Search for the cell housing the specified text and yield its (x, y) center coordinate. 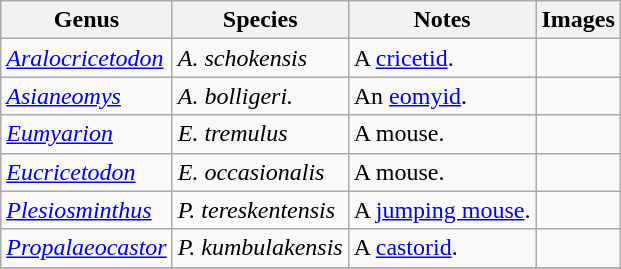
Images (578, 20)
Genus (86, 20)
Eumyarion (86, 134)
A cricetid. (442, 58)
P. tereskentensis (260, 210)
A castorid. (442, 248)
Aralocricetodon (86, 58)
A. schokensis (260, 58)
Asianeomys (86, 96)
Plesiosminthus (86, 210)
P. kumbulakensis (260, 248)
Propalaeocastor (86, 248)
Species (260, 20)
Eucricetodon (86, 172)
An eomyid. (442, 96)
A jumping mouse. (442, 210)
A. bolligeri. (260, 96)
E. tremulus (260, 134)
E. occasionalis (260, 172)
Notes (442, 20)
